Return [x, y] of the center of cell containing provided text 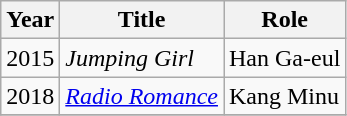
Year [30, 20]
Kang Minu [285, 96]
Radio Romance [142, 96]
2018 [30, 96]
Title [142, 20]
Role [285, 20]
2015 [30, 58]
Jumping Girl [142, 58]
Han Ga-eul [285, 58]
